Identify which cell holds the provided text, then report its [X, Y] central coordinate. 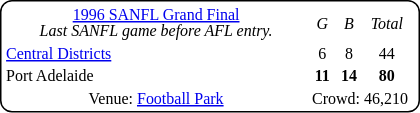
6 [322, 54]
Crowd: 46,210 [360, 98]
8 [349, 54]
14 [349, 76]
Venue: Football Park [156, 98]
44 [386, 54]
80 [386, 76]
B [349, 22]
Total [386, 22]
1996 SANFL Grand FinalLast SANFL game before AFL entry. [156, 22]
Central Districts [156, 54]
11 [322, 76]
Port Adelaide [156, 76]
G [322, 22]
